Capture the cell that displays the provided text and extract its (X, Y) central coordinate. 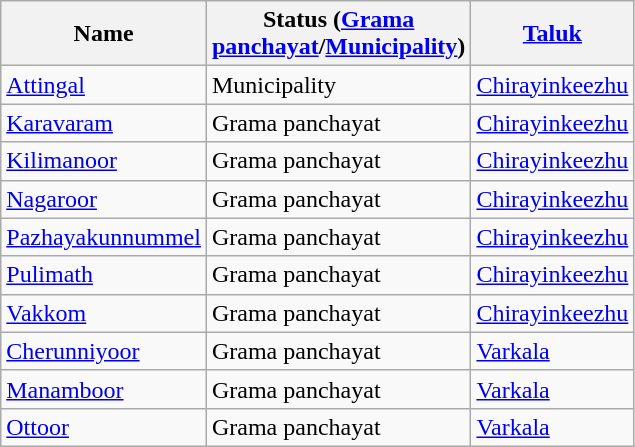
Taluk (552, 34)
Kilimanoor (104, 161)
Nagaroor (104, 199)
Vakkom (104, 313)
Name (104, 34)
Manamboor (104, 389)
Cherunniyoor (104, 351)
Ottoor (104, 427)
Municipality (338, 85)
Attingal (104, 85)
Pulimath (104, 275)
Pazhayakunnummel (104, 237)
Karavaram (104, 123)
Status (Grama panchayat/Municipality) (338, 34)
